For the text-containing cell, return its midpoint in [X, Y] coordinate format. 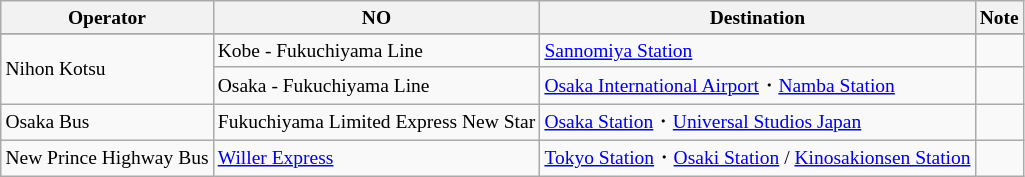
Kobe - Fukuchiyama Line [376, 50]
Osaka Station・Universal Studios Japan [758, 122]
Osaka - Fukuchiyama Line [376, 85]
Destination [758, 18]
Fukuchiyama Limited Express New Star [376, 122]
NO [376, 18]
Sannomiya Station [758, 50]
Osaka Bus [107, 122]
Nihon Kotsu [107, 69]
Tokyo Station・Osaki Station / Kinosakionsen Station [758, 158]
Note [999, 18]
Osaka International Airport・Namba Station [758, 85]
Willer Express [376, 158]
New Prince Highway Bus [107, 158]
Operator [107, 18]
